Output the (x, y) coordinate of the center of the cell containing the given text.  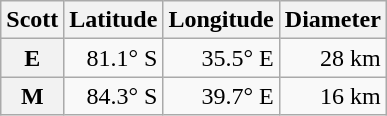
Diameter (332, 20)
39.7° E (221, 96)
84.3° S (114, 96)
81.1° S (114, 58)
Longitude (221, 20)
16 km (332, 96)
E (32, 58)
Latitude (114, 20)
28 km (332, 58)
35.5° E (221, 58)
Scott (32, 20)
M (32, 96)
